Provide the [X, Y] coordinate of the cell's center where the given text is located.  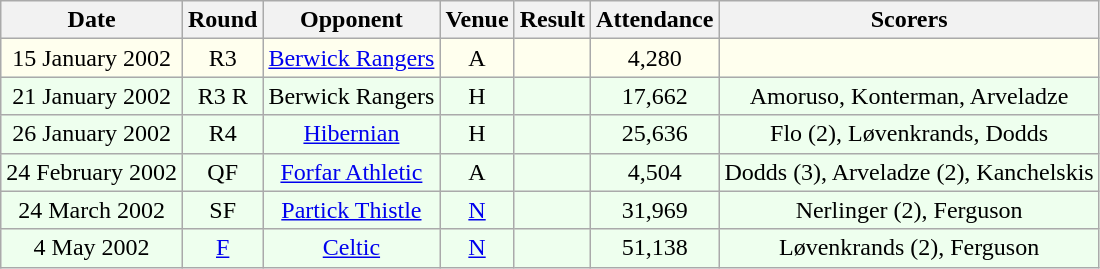
17,662 [655, 96]
51,138 [655, 248]
Scorers [909, 20]
26 January 2002 [92, 134]
24 March 2002 [92, 210]
Result [552, 20]
Attendance [655, 20]
4 May 2002 [92, 248]
Round [222, 20]
Dodds (3), Arveladze (2), Kanchelskis [909, 172]
Date [92, 20]
Nerlinger (2), Ferguson [909, 210]
4,280 [655, 58]
Flo (2), Løvenkrands, Dodds [909, 134]
Opponent [352, 20]
24 February 2002 [92, 172]
Forfar Athletic [352, 172]
Celtic [352, 248]
Venue [477, 20]
Partick Thistle [352, 210]
Løvenkrands (2), Ferguson [909, 248]
25,636 [655, 134]
R4 [222, 134]
Amoruso, Konterman, Arveladze [909, 96]
R3 [222, 58]
4,504 [655, 172]
Hibernian [352, 134]
F [222, 248]
QF [222, 172]
15 January 2002 [92, 58]
SF [222, 210]
31,969 [655, 210]
R3 R [222, 96]
21 January 2002 [92, 96]
